Search for the cell housing the specified text and yield its (X, Y) center coordinate. 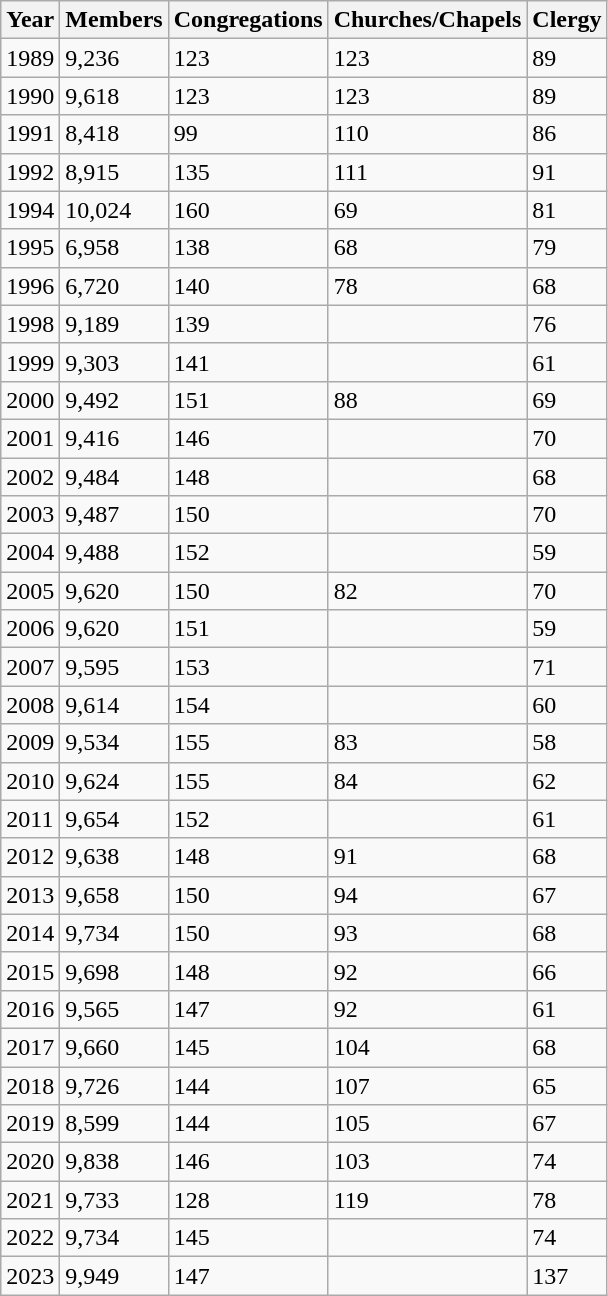
84 (428, 781)
79 (567, 248)
110 (428, 134)
154 (248, 705)
9,487 (114, 515)
9,236 (114, 58)
119 (428, 1200)
2000 (30, 400)
62 (567, 781)
107 (428, 1085)
9,416 (114, 438)
1992 (30, 172)
160 (248, 210)
2007 (30, 667)
Year (30, 20)
2011 (30, 819)
6,958 (114, 248)
9,303 (114, 362)
71 (567, 667)
8,915 (114, 172)
111 (428, 172)
1989 (30, 58)
138 (248, 248)
9,488 (114, 553)
2003 (30, 515)
1996 (30, 286)
Clergy (567, 20)
1995 (30, 248)
Members (114, 20)
66 (567, 971)
9,189 (114, 324)
2004 (30, 553)
9,838 (114, 1162)
153 (248, 667)
83 (428, 743)
10,024 (114, 210)
60 (567, 705)
58 (567, 743)
2020 (30, 1162)
1998 (30, 324)
2012 (30, 857)
139 (248, 324)
9,565 (114, 1009)
2002 (30, 477)
2009 (30, 743)
9,484 (114, 477)
Congregations (248, 20)
9,638 (114, 857)
99 (248, 134)
1990 (30, 96)
9,595 (114, 667)
2018 (30, 1085)
9,660 (114, 1047)
103 (428, 1162)
9,949 (114, 1276)
2010 (30, 781)
9,624 (114, 781)
2006 (30, 629)
141 (248, 362)
9,733 (114, 1200)
9,614 (114, 705)
2005 (30, 591)
2015 (30, 971)
2014 (30, 933)
82 (428, 591)
65 (567, 1085)
9,534 (114, 743)
Churches/Chapels (428, 20)
2022 (30, 1238)
140 (248, 286)
104 (428, 1047)
9,658 (114, 895)
9,654 (114, 819)
105 (428, 1124)
2008 (30, 705)
128 (248, 1200)
1991 (30, 134)
137 (567, 1276)
2016 (30, 1009)
9,618 (114, 96)
9,726 (114, 1085)
2023 (30, 1276)
8,599 (114, 1124)
1994 (30, 210)
86 (567, 134)
93 (428, 933)
135 (248, 172)
6,720 (114, 286)
2017 (30, 1047)
2019 (30, 1124)
9,492 (114, 400)
81 (567, 210)
1999 (30, 362)
76 (567, 324)
2013 (30, 895)
88 (428, 400)
94 (428, 895)
8,418 (114, 134)
2021 (30, 1200)
9,698 (114, 971)
2001 (30, 438)
